Provide the [X, Y] coordinate of the cell's center where the given text is located.  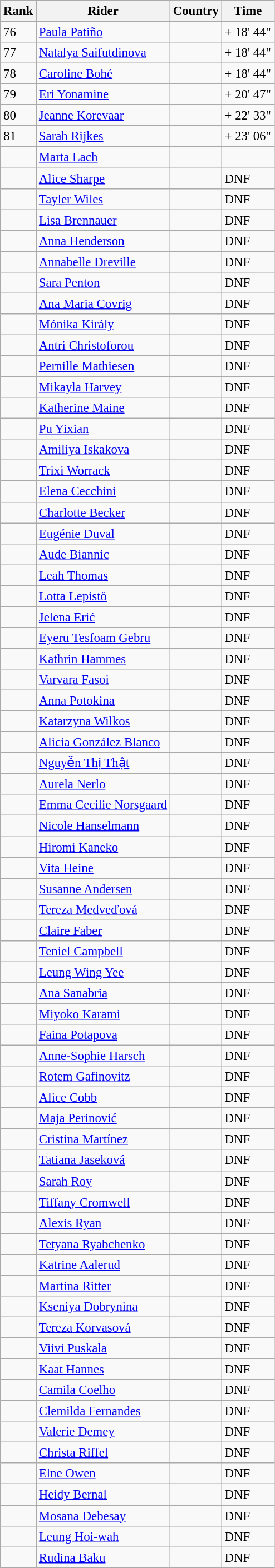
Sara Penton [104, 283]
Antri Christoforou [104, 345]
Tiffany Cromwell [104, 1202]
Alice Sharpe [104, 178]
Country [196, 11]
Martina Ritter [104, 1286]
Kseniya Dobrynina [104, 1307]
Aude Biannic [104, 554]
Lotta Lepistö [104, 596]
76 [18, 32]
Alexis Ryan [104, 1223]
Emma Cecilie Norsgaard [104, 805]
Amiliya Iskakova [104, 450]
Caroline Bohé [104, 74]
Leung Hoi-wah [104, 1536]
77 [18, 53]
Eri Yonamine [104, 94]
Jelena Erić [104, 617]
Time [248, 11]
Eyeru Tesfoam Gebru [104, 638]
Cristina Martínez [104, 1139]
Tayler Wiles [104, 199]
Ana Maria Covrig [104, 303]
Alice Cobb [104, 1098]
+ 22' 33" [248, 116]
Paula Patiño [104, 32]
Viivi Puskala [104, 1348]
Leung Wing Yee [104, 972]
Rotem Gafinovitz [104, 1077]
Camila Coelho [104, 1390]
Rudina Baku [104, 1557]
Alicia González Blanco [104, 743]
Kaat Hannes [104, 1370]
Marta Lach [104, 157]
Faina Potapova [104, 1035]
Sarah Roy [104, 1181]
Varvara Fasoi [104, 680]
Susanne Andersen [104, 889]
Tatiana Jaseková [104, 1161]
Aurela Nerlo [104, 784]
81 [18, 136]
Nguyễn Thị Thật [104, 763]
Christa Riffel [104, 1453]
+ 20' 47" [248, 94]
Tereza Medveďová [104, 909]
Natalya Saifutdinova [104, 53]
78 [18, 74]
Anna Potokina [104, 701]
79 [18, 94]
Leah Thomas [104, 575]
Kathrin Hammes [104, 659]
Tetyana Ryabchenko [104, 1244]
Trixi Worrack [104, 471]
Vita Heine [104, 868]
Miyoko Karami [104, 1014]
Katrine Aalerud [104, 1265]
Hiromi Kaneko [104, 847]
Claire Faber [104, 930]
Eugénie Duval [104, 534]
80 [18, 116]
Pu Yixian [104, 429]
Ana Sanabria [104, 993]
Sarah Rijkes [104, 136]
Heidy Bernal [104, 1495]
Charlotte Becker [104, 512]
Elena Cecchini [104, 492]
Anna Henderson [104, 241]
Valerie Demey [104, 1432]
Elne Owen [104, 1474]
Annabelle Dreville [104, 262]
+ 23' 06" [248, 136]
Mikayla Harvey [104, 387]
Rank [18, 11]
Mónika Király [104, 325]
Nicole Hanselmann [104, 826]
Katherine Maine [104, 408]
Katarzyna Wilkos [104, 721]
Jeanne Korevaar [104, 116]
Clemilda Fernandes [104, 1411]
Lisa Brennauer [104, 220]
Teniel Campbell [104, 952]
Tereza Korvasová [104, 1327]
Pernille Mathiesen [104, 366]
Maja Perinović [104, 1118]
Anne-Sophie Harsch [104, 1056]
Mosana Debesay [104, 1516]
Rider [104, 11]
